Provide the [X, Y] coordinate of the cell's center where the given text is located.  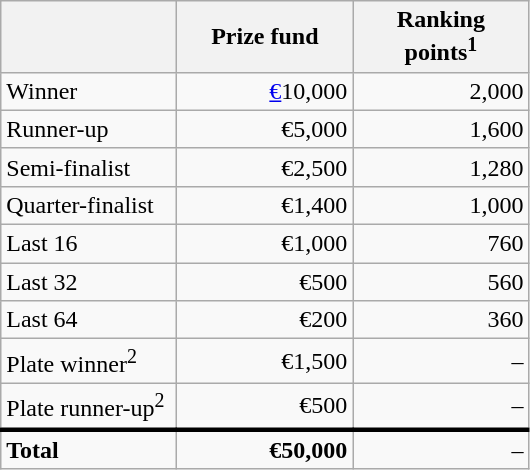
Ranking points1 [441, 37]
1,600 [441, 129]
€5,000 [265, 129]
Last 32 [89, 282]
1,000 [441, 205]
Runner-up [89, 129]
Plate runner-up2 [89, 406]
Last 64 [89, 320]
€10,000 [265, 91]
€50,000 [265, 449]
760 [441, 244]
Semi-finalist [89, 167]
2,000 [441, 91]
Winner [89, 91]
€1,500 [265, 362]
560 [441, 282]
€1,400 [265, 205]
360 [441, 320]
Quarter-finalist [89, 205]
Last 16 [89, 244]
€2,500 [265, 167]
Prize fund [265, 37]
1,280 [441, 167]
Total [89, 449]
€1,000 [265, 244]
Plate winner2 [89, 362]
€200 [265, 320]
